Search for the cell housing the specified text and yield its (x, y) center coordinate. 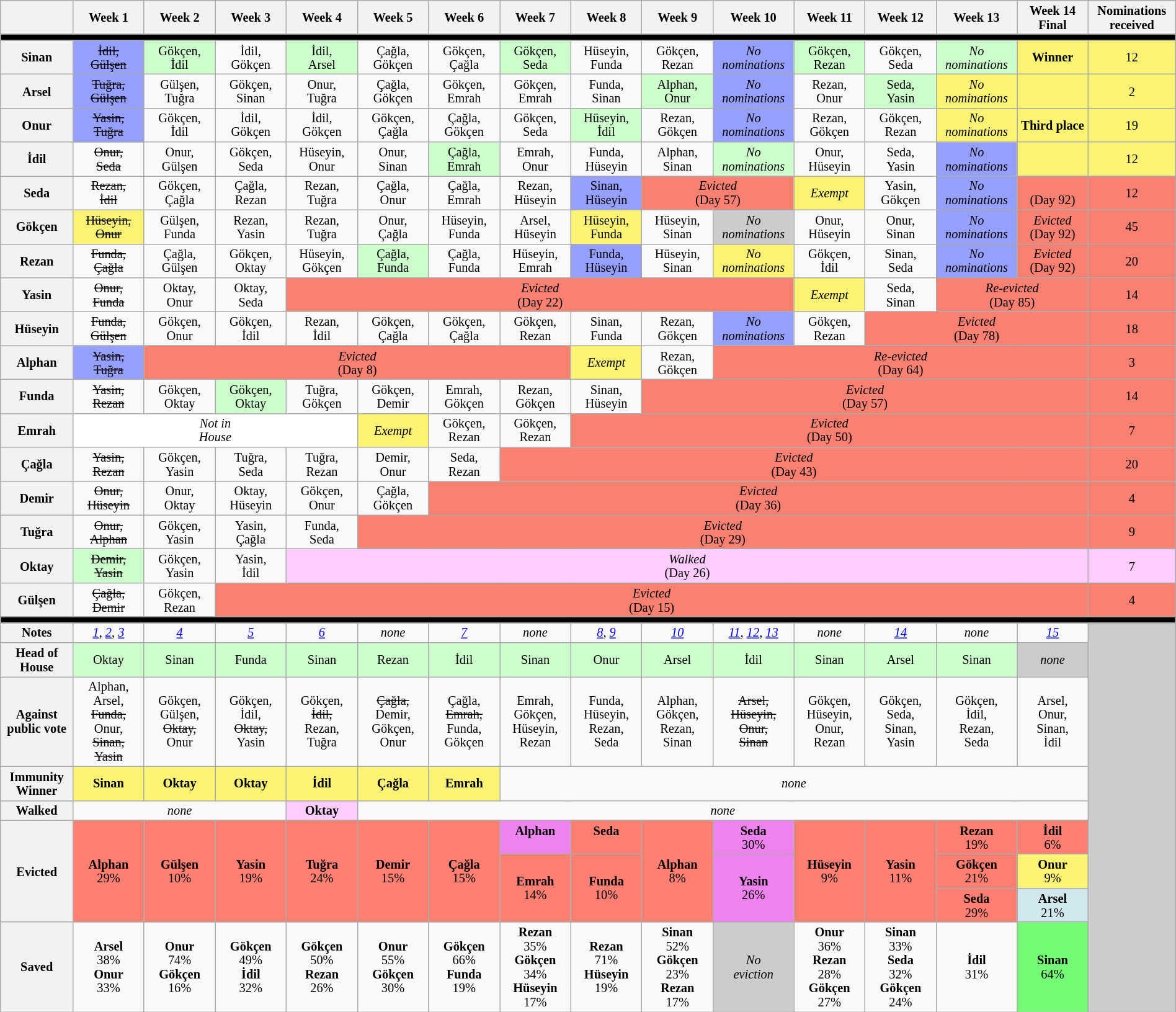
Çağla,Demir (109, 599)
Onur55% Gökçen30% (393, 967)
Yasin,İdil (251, 566)
Seda,Rezan (464, 464)
Onur,Seda (109, 159)
9 (1131, 532)
Sinan64% (1053, 967)
Evicted(Day 29) (723, 532)
Emrah,Gökçen,Hüseyin,Rezan (536, 721)
Sinan33%Seda32%Gökçen24% (901, 967)
Oktay,Onur (180, 294)
Week 8 (607, 17)
İdil31% (976, 967)
Gökçen, Oktay (251, 396)
45 (1131, 227)
Week 3 (251, 17)
Week 6 (464, 17)
Week 14Final (1053, 17)
(Day 92) (1053, 192)
Gökçen21% (976, 871)
Gülşen,Tuğra (180, 91)
Arsel,Hüseyin (536, 227)
Arsel38%Onur33% (109, 967)
Rezan19% (976, 838)
Funda,Hüseyin,Rezan,Seda (607, 721)
Emrah,Gökçen (464, 396)
Week 4 (323, 17)
Onur,Tuğra (323, 91)
Funda10% (607, 887)
Çağla, Emrah, Funda,Gökçen (464, 721)
Yasin26% (754, 887)
Evicted (37, 871)
Re-evicted(Day 85) (1012, 294)
10 (677, 632)
Evicted(Day 50) (829, 431)
Alphan29% (109, 871)
Arsel,Onur,Sinan,İdil (1053, 721)
Emrah14% (536, 887)
Onur,Gülşen (180, 159)
Evicted(Day 36) (758, 498)
Çağla,Onur (393, 192)
11, 12, 13 (754, 632)
Yasin (37, 294)
Çağla15% (464, 871)
Tuğra24% (323, 871)
Gökçen,Sinan (251, 91)
Çağla,Rezan (251, 192)
Alphan,Onur (677, 91)
Againstpublic vote (37, 721)
Gökçen49%İdil32% (251, 967)
Seda30% (754, 838)
Evicted(Day 8) (357, 362)
Head ofHouse (37, 660)
Alphan,Sinan (677, 159)
Alphan,Gökçen,Rezan,Sinan (677, 721)
Tuğra,Gülşen (109, 91)
Week 13 (976, 17)
Funda,Gülşen (109, 329)
Hüseyin,İdil (607, 125)
Onur,Çağla (393, 227)
Çağla,Gülşen (180, 261)
Hüseyin,Emrah (536, 261)
Tuğra (37, 532)
15 (1053, 632)
Seda29% (976, 905)
Onur36%Rezan28%Gökçen27% (830, 967)
Gökçen,İdil,Rezan,Seda (976, 721)
Gülşen,Funda (180, 227)
Oktay,Seda (251, 294)
İdil,Arsel (323, 57)
Noeviction (754, 967)
Rezan,Yasin (251, 227)
Rezan71%Hüseyin19% (607, 967)
Week 1 (109, 17)
Week 7 (536, 17)
Gökçen, İdil, Rezan,Tuğra (323, 721)
Saved (37, 967)
Week 10 (754, 17)
Evicted(Day 78) (977, 329)
Walked (37, 810)
Sinan52%Gökçen23%Rezan17% (677, 967)
Rezan,Hüseyin (536, 192)
Yasin11% (901, 871)
Alphan,Arsel,Funda,Onur,Sinan,Yasin (109, 721)
Gökçen50%Rezan26% (323, 967)
Çağla, Demir,Gökçen,Onur (393, 721)
8, 9 (607, 632)
Week 11 (830, 17)
Evicted(Day 15) (651, 599)
Week 9 (677, 17)
Onur,Funda (109, 294)
Sinan,Funda (607, 329)
Hüseyin,Gökçen (323, 261)
Demir,Onur (393, 464)
İdil6% (1053, 838)
Emrah,Onur (536, 159)
Gökçen,Seda,Sinan,Yasin (901, 721)
19 (1131, 125)
Funda,Seda (323, 532)
Onur74%Gökçen16% (180, 967)
Funda,Sinan (607, 91)
Tuğra,Rezan (323, 464)
Tuğra,Gökçen (323, 396)
Yasin19% (251, 871)
Gülşen10% (180, 871)
ImmunityWinner (37, 783)
Not inHouse (216, 431)
Gökçen66%Funda19% (464, 967)
Gökçen,Hüseyin,Onur,Rezan (830, 721)
Rezan,Onur (830, 91)
Evicted(Day 43) (794, 464)
Arsel21% (1053, 905)
Onur,Alphan (109, 532)
Winner (1053, 57)
Week 5 (393, 17)
6 (323, 632)
18 (1131, 329)
Gökçen,İdil,Oktay,Yasin (251, 721)
Rezan35%Gökçen34% Hüseyin17% (536, 967)
Gökçen (37, 227)
Gülşen (37, 599)
Week 2 (180, 17)
Re-evicted(Day 64) (901, 362)
Walked(Day 26) (687, 566)
Yasin,Çağla (251, 532)
İdil,Gülşen (109, 57)
Funda,Çağla (109, 261)
Arsel,Hüseyin,Onur,Sinan (754, 721)
Tuğra,Seda (251, 464)
Gökçen,Gülşen,Oktay,Onur (180, 721)
Hüseyin9% (830, 871)
Alphan8% (677, 871)
Oktay,Hüseyin (251, 498)
Evicted(Day 22) (540, 294)
Demir,Yasin (109, 566)
Hüseyin (37, 329)
5 (251, 632)
Notes (37, 632)
2 (1131, 91)
3 (1131, 362)
Gökçen,Demir (393, 396)
Week 12 (901, 17)
Sinan,Seda (901, 261)
1, 2, 3 (109, 632)
Seda,Sinan (901, 294)
Demir15% (393, 871)
Onur,Oktay (180, 498)
Yasin,Gökçen (901, 192)
Third place (1053, 125)
Onur9% (1053, 871)
Demir (37, 498)
Nominationsreceived (1131, 17)
